Locate the cell with the specified text and output its (X, Y) center coordinate. 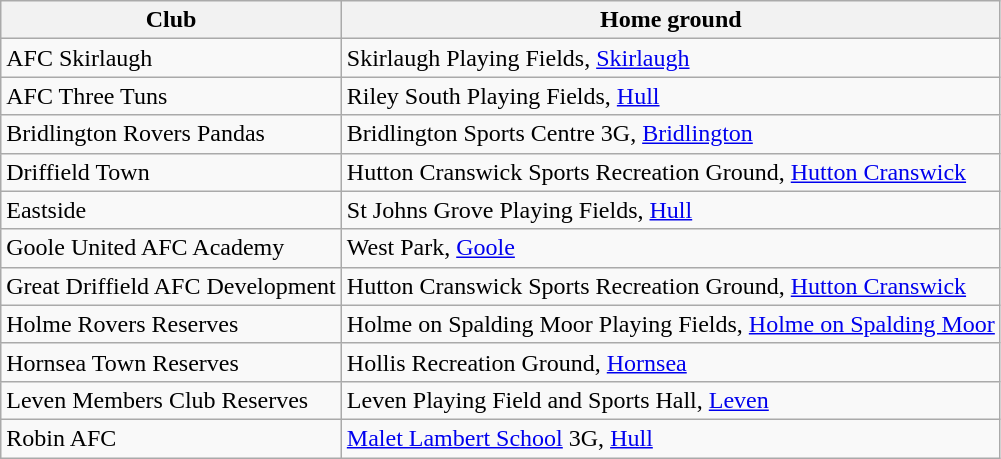
Hornsea Town Reserves (172, 362)
West Park, Goole (670, 248)
Club (172, 20)
Leven Playing Field and Sports Hall, Leven (670, 400)
AFC Three Tuns (172, 96)
Bridlington Sports Centre 3G, Bridlington (670, 134)
Skirlaugh Playing Fields, Skirlaugh (670, 58)
Goole United AFC Academy (172, 248)
Riley South Playing Fields, Hull (670, 96)
Eastside (172, 210)
Hollis Recreation Ground, Hornsea (670, 362)
Home ground (670, 20)
AFC Skirlaugh (172, 58)
St Johns Grove Playing Fields, Hull (670, 210)
Leven Members Club Reserves (172, 400)
Malet Lambert School 3G, Hull (670, 438)
Holme Rovers Reserves (172, 324)
Driffield Town (172, 172)
Holme on Spalding Moor Playing Fields, Holme on Spalding Moor (670, 324)
Robin AFC (172, 438)
Bridlington Rovers Pandas (172, 134)
Great Driffield AFC Development (172, 286)
